Return the (X, Y) coordinate for the center point of the cell that contains the specified text.  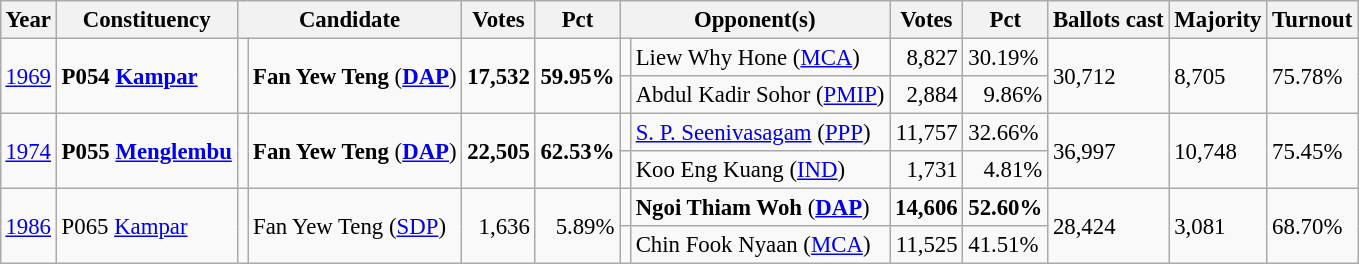
2,884 (926, 95)
30,712 (1108, 76)
52.60% (1006, 208)
8,705 (1218, 76)
59.95% (578, 76)
36,997 (1108, 152)
11,525 (926, 245)
41.51% (1006, 245)
Abdul Kadir Sohor (PMIP) (760, 95)
Liew Why Hone (MCA) (760, 57)
5.89% (578, 226)
4.81% (1006, 170)
8,827 (926, 57)
30.19% (1006, 57)
S. P. Seenivasagam (PPP) (760, 133)
11,757 (926, 133)
62.53% (578, 152)
32.66% (1006, 133)
Fan Yew Teng (SDP) (355, 226)
9.86% (1006, 95)
Turnout (1312, 20)
Year (28, 20)
28,424 (1108, 226)
Candidate (350, 20)
3,081 (1218, 226)
Koo Eng Kuang (IND) (760, 170)
75.78% (1312, 76)
Majority (1218, 20)
68.70% (1312, 226)
75.45% (1312, 152)
Chin Fook Nyaan (MCA) (760, 245)
Constituency (146, 20)
14,606 (926, 208)
10,748 (1218, 152)
17,532 (498, 76)
1,636 (498, 226)
1969 (28, 76)
Ngoi Thiam Woh (DAP) (760, 208)
P054 Kampar (146, 76)
1,731 (926, 170)
1974 (28, 152)
Opponent(s) (755, 20)
P055 Menglembu (146, 152)
Ballots cast (1108, 20)
1986 (28, 226)
22,505 (498, 152)
P065 Kampar (146, 226)
